Search for the cell housing the specified text and yield its [x, y] center coordinate. 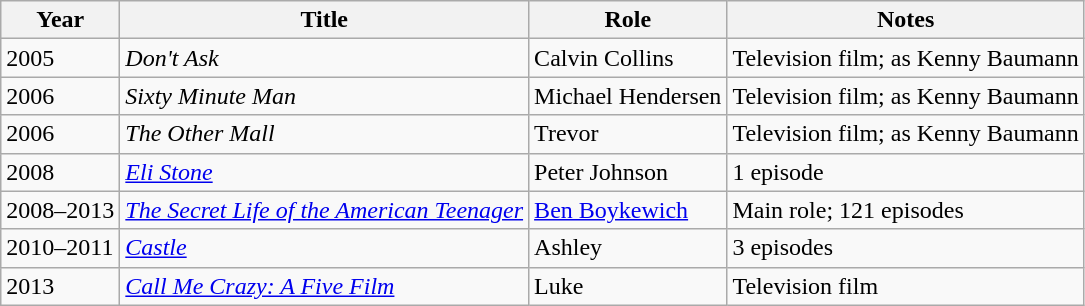
Year [60, 20]
Michael Hendersen [628, 96]
Call Me Crazy: A Five Film [324, 286]
2013 [60, 286]
The Secret Life of the American Teenager [324, 210]
Don't Ask [324, 58]
Title [324, 20]
2008–2013 [60, 210]
Trevor [628, 134]
Peter Johnson [628, 172]
Role [628, 20]
3 episodes [906, 248]
2005 [60, 58]
The Other Mall [324, 134]
Castle [324, 248]
Notes [906, 20]
Ashley [628, 248]
Ben Boykewich [628, 210]
1 episode [906, 172]
Luke [628, 286]
2008 [60, 172]
Television film [906, 286]
Calvin Collins [628, 58]
Main role; 121 episodes [906, 210]
Sixty Minute Man [324, 96]
Eli Stone [324, 172]
2010–2011 [60, 248]
